Output the [x, y] coordinate of the center of the cell containing the given text.  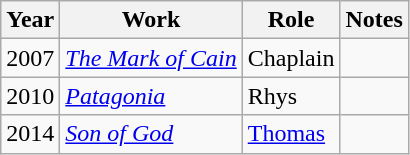
2010 [30, 96]
Thomas [291, 134]
The Mark of Cain [151, 58]
Work [151, 20]
Notes [374, 20]
Role [291, 20]
Chaplain [291, 58]
Rhys [291, 96]
Son of God [151, 134]
Year [30, 20]
2007 [30, 58]
Patagonia [151, 96]
2014 [30, 134]
